Provide the [X, Y] coordinate of the cell's center where the given text is located.  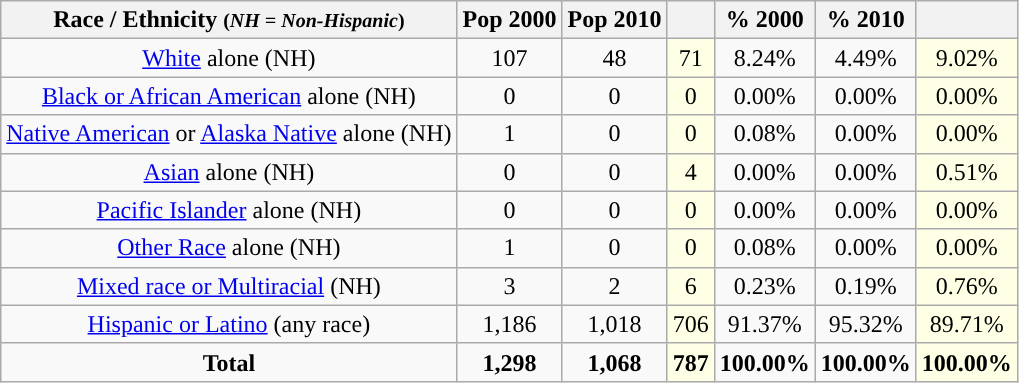
1,068 [614, 362]
2 [614, 286]
706 [690, 324]
Total [229, 362]
1,186 [510, 324]
4 [690, 172]
107 [510, 58]
0.23% [764, 286]
91.37% [764, 324]
Hispanic or Latino (any race) [229, 324]
Black or African American alone (NH) [229, 96]
9.02% [966, 58]
3 [510, 286]
Pop 2000 [510, 20]
Race / Ethnicity (NH = Non-Hispanic) [229, 20]
0.76% [966, 286]
Pacific Islander alone (NH) [229, 210]
4.49% [866, 58]
0.51% [966, 172]
Pop 2010 [614, 20]
6 [690, 286]
1,298 [510, 362]
Native American or Alaska Native alone (NH) [229, 134]
71 [690, 58]
787 [690, 362]
1,018 [614, 324]
48 [614, 58]
8.24% [764, 58]
89.71% [966, 324]
Other Race alone (NH) [229, 248]
0.19% [866, 286]
95.32% [866, 324]
White alone (NH) [229, 58]
% 2000 [764, 20]
% 2010 [866, 20]
Asian alone (NH) [229, 172]
Mixed race or Multiracial (NH) [229, 286]
